Capture the cell that displays the provided text and extract its (X, Y) central coordinate. 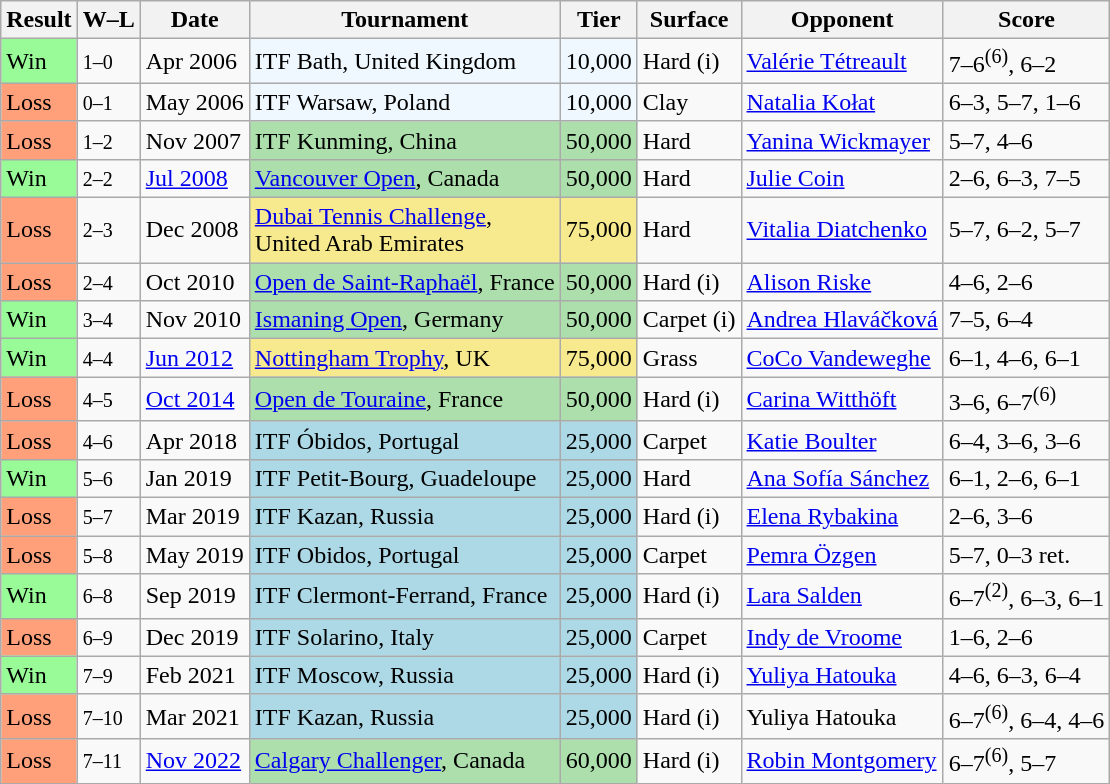
7–11 (108, 762)
2–6, 3–6 (1026, 516)
ITF Warsaw, Poland (404, 102)
Jan 2019 (194, 478)
Julie Coin (842, 178)
5–7, 0–3 ret. (1026, 555)
5–7 (108, 516)
6–1, 2–6, 6–1 (1026, 478)
2–2 (108, 178)
4–4 (108, 358)
Tournament (404, 20)
6–7(6), 6–4, 4–6 (1026, 716)
Apr 2018 (194, 440)
Mar 2019 (194, 516)
Andrea Hlaváčková (842, 320)
5–8 (108, 555)
7–5, 6–4 (1026, 320)
Grass (689, 358)
Indy de Vroome (842, 637)
May 2006 (194, 102)
Clay (689, 102)
Ana Sofía Sánchez (842, 478)
5–6 (108, 478)
Nottingham Trophy, UK (404, 358)
Yanina Wickmayer (842, 140)
Jun 2012 (194, 358)
Carina Witthöft (842, 400)
Date (194, 20)
3–6, 6–7(6) (1026, 400)
Surface (689, 20)
W–L (108, 20)
Open de Saint-Raphaël, France (404, 282)
ITF Kunming, China (404, 140)
4–6, 2–6 (1026, 282)
Result (39, 20)
6–7(6), 5–7 (1026, 762)
May 2019 (194, 555)
Nov 2010 (194, 320)
Carpet (i) (689, 320)
1–0 (108, 62)
Lara Salden (842, 596)
6–1, 4–6, 6–1 (1026, 358)
Score (1026, 20)
7–10 (108, 716)
Open de Touraine, France (404, 400)
ITF Obidos, Portugal (404, 555)
ITF Óbidos, Portugal (404, 440)
Jul 2008 (194, 178)
4–5 (108, 400)
Robin Montgomery (842, 762)
Mar 2021 (194, 716)
Vitalia Diatchenko (842, 230)
Nov 2007 (194, 140)
1–6, 2–6 (1026, 637)
ITF Petit-Bourg, Guadeloupe (404, 478)
60,000 (598, 762)
2–4 (108, 282)
Dec 2019 (194, 637)
Valérie Tétreault (842, 62)
Sep 2019 (194, 596)
Natalia Kołat (842, 102)
3–4 (108, 320)
6–7(2), 6–3, 6–1 (1026, 596)
ITF Bath, United Kingdom (404, 62)
0–1 (108, 102)
ITF Solarino, Italy (404, 637)
Pemra Özgen (842, 555)
Feb 2021 (194, 675)
Oct 2010 (194, 282)
Alison Riske (842, 282)
4–6 (108, 440)
6–4, 3–6, 3–6 (1026, 440)
6–8 (108, 596)
Tier (598, 20)
Calgary Challenger, Canada (404, 762)
5–7, 6–2, 5–7 (1026, 230)
ITF Clermont-Ferrand, France (404, 596)
2–6, 6–3, 7–5 (1026, 178)
Katie Boulter (842, 440)
Apr 2006 (194, 62)
Opponent (842, 20)
Ismaning Open, Germany (404, 320)
Nov 2022 (194, 762)
2–3 (108, 230)
CoCo Vandeweghe (842, 358)
Elena Rybakina (842, 516)
5–7, 4–6 (1026, 140)
4–6, 6–3, 6–4 (1026, 675)
Vancouver Open, Canada (404, 178)
ITF Moscow, Russia (404, 675)
6–3, 5–7, 1–6 (1026, 102)
7–9 (108, 675)
7–6(6), 6–2 (1026, 62)
6–9 (108, 637)
Dec 2008 (194, 230)
1–2 (108, 140)
Oct 2014 (194, 400)
Dubai Tennis Challenge, United Arab Emirates (404, 230)
